Pinpoint the cell where the given text exists, returning its (X, Y) midpoint coordinate. 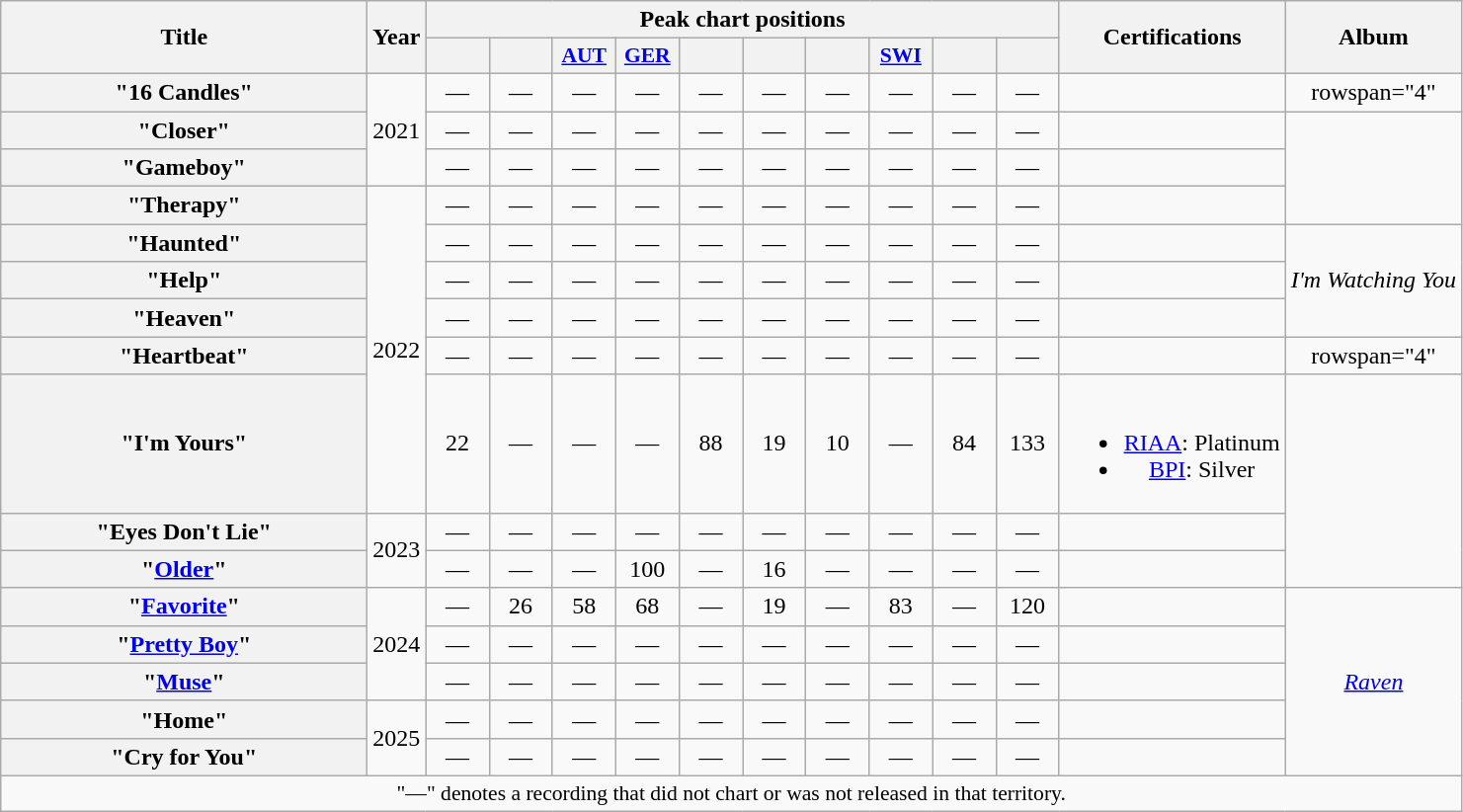
"16 Candles" (184, 92)
"Closer" (184, 129)
"Older" (184, 569)
58 (584, 607)
2024 (397, 644)
22 (457, 444)
Peak chart positions (743, 20)
Raven (1373, 682)
"Pretty Boy" (184, 644)
"Eyes Don't Lie" (184, 531)
AUT (584, 56)
I'm Watching You (1373, 281)
"Favorite" (184, 607)
"Therapy" (184, 205)
10 (838, 444)
Certifications (1172, 38)
2022 (397, 350)
120 (1027, 607)
68 (647, 607)
26 (521, 607)
84 (964, 444)
2021 (397, 129)
GER (647, 56)
"I'm Yours" (184, 444)
"Help" (184, 281)
"Gameboy" (184, 168)
"Heartbeat" (184, 356)
Album (1373, 38)
83 (901, 607)
RIAA: PlatinumBPI: Silver (1172, 444)
SWI (901, 56)
16 (774, 569)
"Cry for You" (184, 757)
88 (710, 444)
"Muse" (184, 682)
2023 (397, 550)
100 (647, 569)
"Heaven" (184, 318)
"Home" (184, 719)
Title (184, 38)
133 (1027, 444)
"Haunted" (184, 243)
Year (397, 38)
"—" denotes a recording that did not chart or was not released in that territory. (731, 793)
2025 (397, 738)
